Search for the cell housing the specified text and yield its [X, Y] center coordinate. 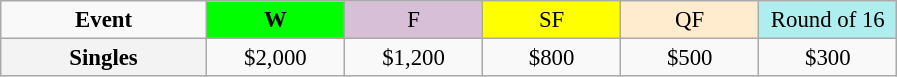
SF [552, 20]
$1,200 [413, 58]
Event [104, 20]
$300 [828, 58]
$500 [690, 58]
$800 [552, 58]
$2,000 [275, 58]
W [275, 20]
Singles [104, 58]
Round of 16 [828, 20]
F [413, 20]
QF [690, 20]
